Capture the cell that displays the provided text and extract its (X, Y) central coordinate. 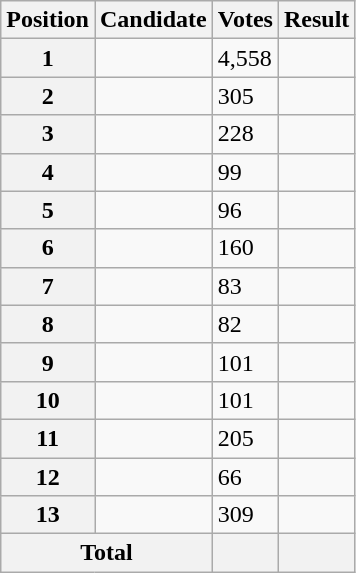
66 (245, 477)
11 (48, 438)
3 (48, 134)
5 (48, 210)
205 (245, 438)
9 (48, 362)
2 (48, 96)
96 (245, 210)
Total (107, 553)
82 (245, 324)
13 (48, 515)
6 (48, 248)
7 (48, 286)
1 (48, 58)
309 (245, 515)
Votes (245, 20)
99 (245, 172)
Candidate (153, 20)
4,558 (245, 58)
305 (245, 96)
83 (245, 286)
228 (245, 134)
Result (316, 20)
8 (48, 324)
10 (48, 400)
Position (48, 20)
160 (245, 248)
4 (48, 172)
12 (48, 477)
